Provide the [x, y] coordinate of the cell's center where the given text is located.  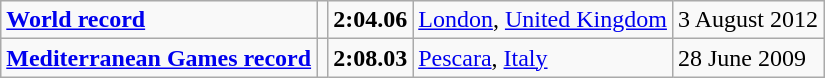
London, United Kingdom [543, 20]
2:04.06 [370, 20]
3 August 2012 [748, 20]
World record [159, 20]
2:08.03 [370, 58]
Pescara, Italy [543, 58]
28 June 2009 [748, 58]
Mediterranean Games record [159, 58]
